Scan for the cell matching the given text and deliver its [x, y] coordinate at center. 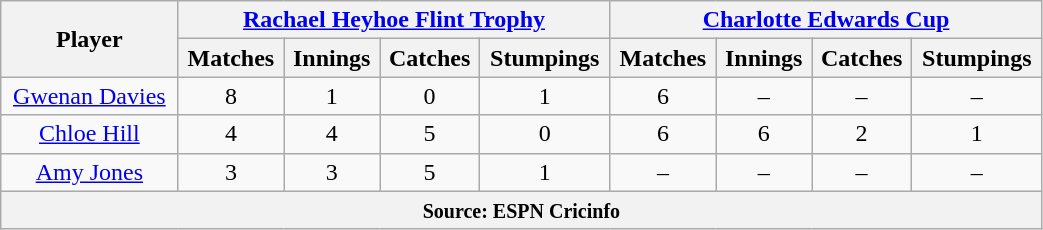
Chloe Hill [90, 134]
Source: ESPN Cricinfo [522, 210]
Gwenan Davies [90, 96]
Charlotte Edwards Cup [826, 20]
2 [862, 134]
8 [231, 96]
Player [90, 39]
Amy Jones [90, 172]
Rachael Heyhoe Flint Trophy [394, 20]
